From the cell containing the given text, extract its center point as [X, Y] coordinate. 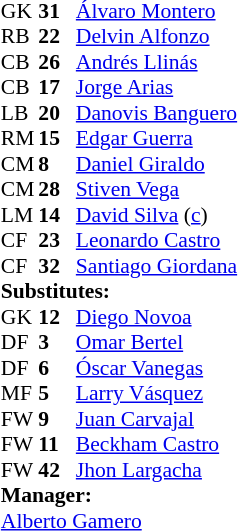
12 [57, 317]
6 [57, 368]
9 [57, 419]
Stiven Vega [156, 189]
5 [57, 393]
LM [20, 215]
Andrés Llinás [156, 62]
RM [20, 139]
Manager: [119, 495]
RB [20, 37]
20 [57, 113]
LB [20, 113]
22 [57, 37]
Daniel Giraldo [156, 164]
14 [57, 215]
Omar Bertel [156, 343]
Jorge Arias [156, 87]
17 [57, 87]
11 [57, 445]
MF [20, 393]
8 [57, 164]
32 [57, 266]
15 [57, 139]
28 [57, 189]
Diego Novoa [156, 317]
3 [57, 343]
Óscar Vanegas [156, 368]
Substitutes: [119, 291]
David Silva (c) [156, 215]
Delvin Alfonzo [156, 37]
Leonardo Castro [156, 241]
42 [57, 470]
Larry Vásquez [156, 393]
Juan Carvajal [156, 419]
26 [57, 62]
Santiago Giordana [156, 266]
23 [57, 241]
Beckham Castro [156, 445]
GK [20, 317]
Danovis Banguero [156, 113]
Jhon Largacha [156, 470]
Edgar Guerra [156, 139]
